Output the [x, y] coordinate of the center of the cell containing the given text.  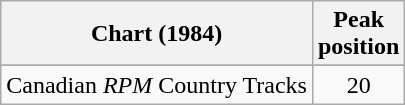
20 [358, 85]
Chart (1984) [157, 34]
Canadian RPM Country Tracks [157, 85]
Peakposition [358, 34]
